Return the [x, y] coordinate for the center point of the cell that contains the specified text.  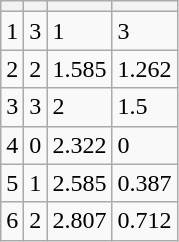
1.5 [144, 107]
6 [12, 221]
5 [12, 183]
1.262 [144, 69]
0.712 [144, 221]
2.585 [80, 183]
2.807 [80, 221]
1.585 [80, 69]
0.387 [144, 183]
2.322 [80, 145]
4 [12, 145]
